Detect which cell encompasses the target text, then output its (X, Y) center coordinate. 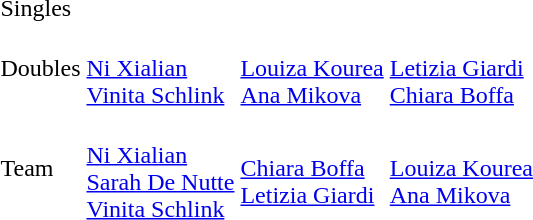
Ni XialianVinita Schlink (160, 68)
Louiza KoureaAna Mikova (312, 68)
